Output the [x, y] coordinate of the center of the cell containing the given text.  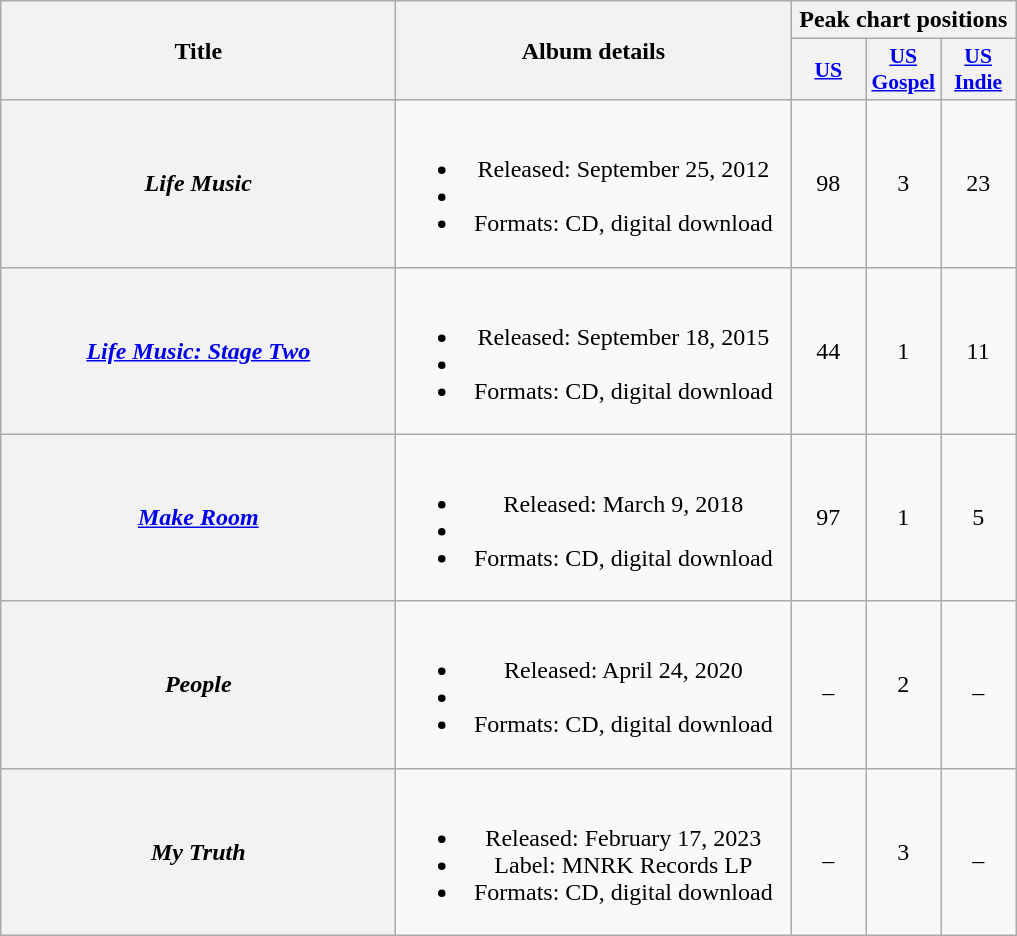
5 [978, 518]
Released: September 18, 2015Formats: CD, digital download [594, 350]
Title [198, 50]
Peak chart positions [904, 20]
USGospel [904, 70]
Album details [594, 50]
My Truth [198, 852]
USIndie [978, 70]
97 [828, 518]
23 [978, 184]
Life Music: Stage Two [198, 350]
44 [828, 350]
Released: April 24, 2020Formats: CD, digital download [594, 684]
Life Music [198, 184]
People [198, 684]
US [828, 70]
Released: March 9, 2018Formats: CD, digital download [594, 518]
98 [828, 184]
Released: February 17, 2023Label: MNRK Records LPFormats: CD, digital download [594, 852]
11 [978, 350]
2 [904, 684]
Make Room [198, 518]
Released: September 25, 2012Formats: CD, digital download [594, 184]
